Locate the cell with the specified text and output its (x, y) center coordinate. 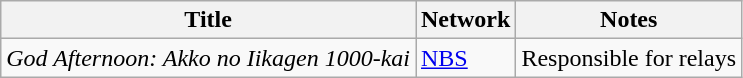
God Afternoon: Akko no Iikagen 1000-kai (208, 58)
Notes (629, 20)
NBS (466, 58)
Network (466, 20)
Responsible for relays (629, 58)
Title (208, 20)
